Identify which cell holds the provided text, then report its (x, y) central coordinate. 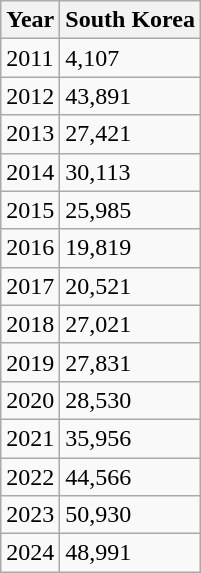
28,530 (130, 400)
2020 (30, 400)
2011 (30, 58)
2021 (30, 438)
27,421 (130, 134)
2019 (30, 362)
2022 (30, 477)
4,107 (130, 58)
50,930 (130, 515)
35,956 (130, 438)
2023 (30, 515)
2014 (30, 172)
2016 (30, 248)
2024 (30, 553)
44,566 (130, 477)
25,985 (130, 210)
27,831 (130, 362)
30,113 (130, 172)
2012 (30, 96)
2017 (30, 286)
20,521 (130, 286)
27,021 (130, 324)
South Korea (130, 20)
Year (30, 20)
2018 (30, 324)
43,891 (130, 96)
2013 (30, 134)
19,819 (130, 248)
48,991 (130, 553)
2015 (30, 210)
